Return the [X, Y] coordinate for the center point of the cell that contains the specified text.  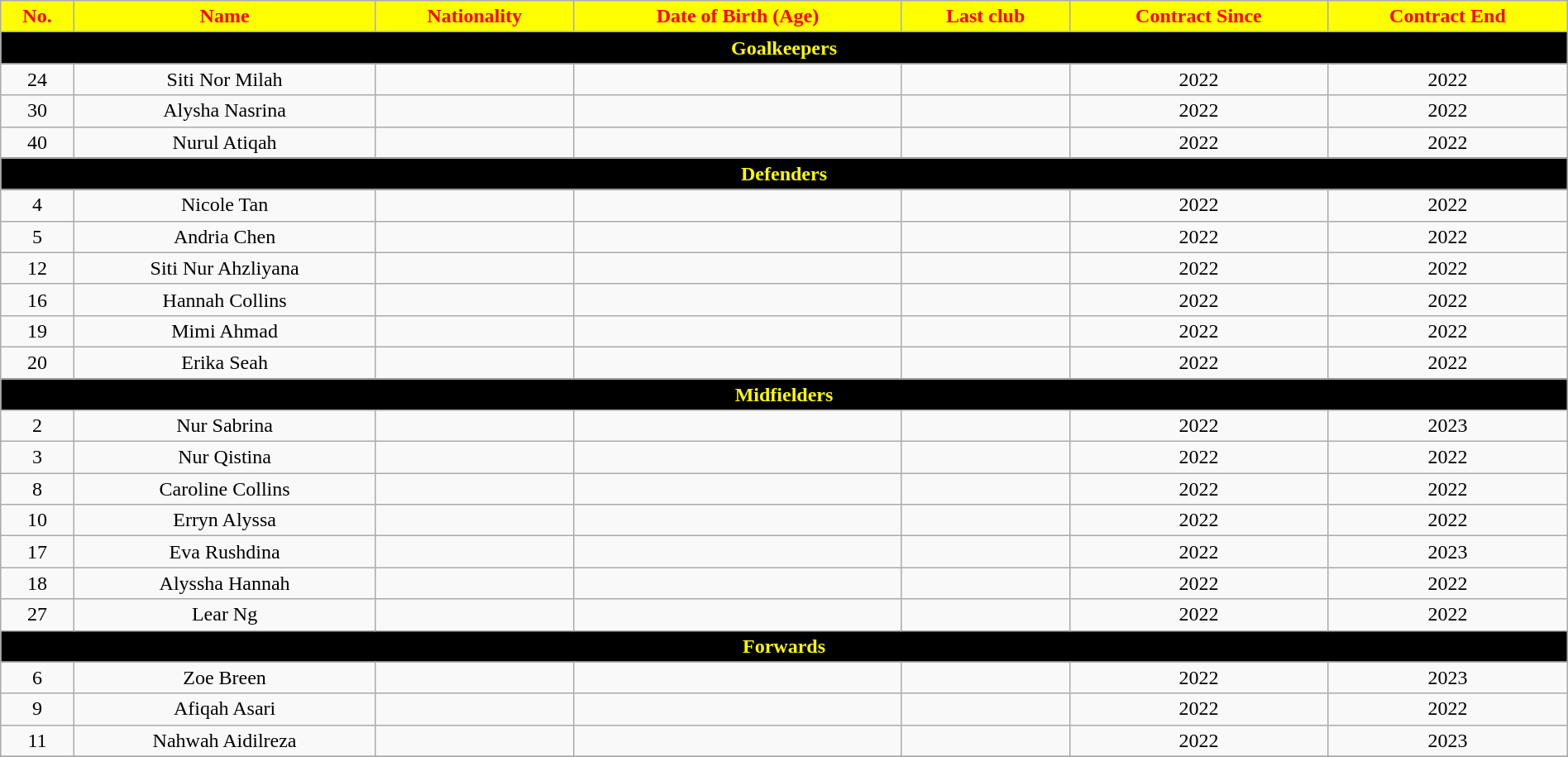
Nur Qistina [225, 458]
Date of Birth (Age) [738, 17]
20 [38, 362]
40 [38, 142]
9 [38, 709]
Alyssha Hannah [225, 583]
Eva Rushdina [225, 552]
2 [38, 426]
Erika Seah [225, 362]
27 [38, 615]
16 [38, 299]
Name [225, 17]
Andria Chen [225, 237]
11 [38, 740]
Last club [986, 17]
19 [38, 331]
5 [38, 237]
8 [38, 489]
Goalkeepers [784, 48]
Nationality [475, 17]
Siti Nur Ahzliyana [225, 268]
Nicole Tan [225, 205]
Contract Since [1198, 17]
Defenders [784, 174]
6 [38, 678]
18 [38, 583]
Siti Nor Milah [225, 79]
Mimi Ahmad [225, 331]
Nur Sabrina [225, 426]
Nurul Atiqah [225, 142]
24 [38, 79]
10 [38, 520]
12 [38, 268]
Forwards [784, 646]
30 [38, 111]
Lear Ng [225, 615]
Hannah Collins [225, 299]
Afiqah Asari [225, 709]
Zoe Breen [225, 678]
Erryn Alyssa [225, 520]
Midfielders [784, 395]
Nahwah Aidilreza [225, 740]
3 [38, 458]
17 [38, 552]
No. [38, 17]
Caroline Collins [225, 489]
4 [38, 205]
Alysha Nasrina [225, 111]
Contract End [1448, 17]
